Detect which cell encompasses the target text, then output its [X, Y] center coordinate. 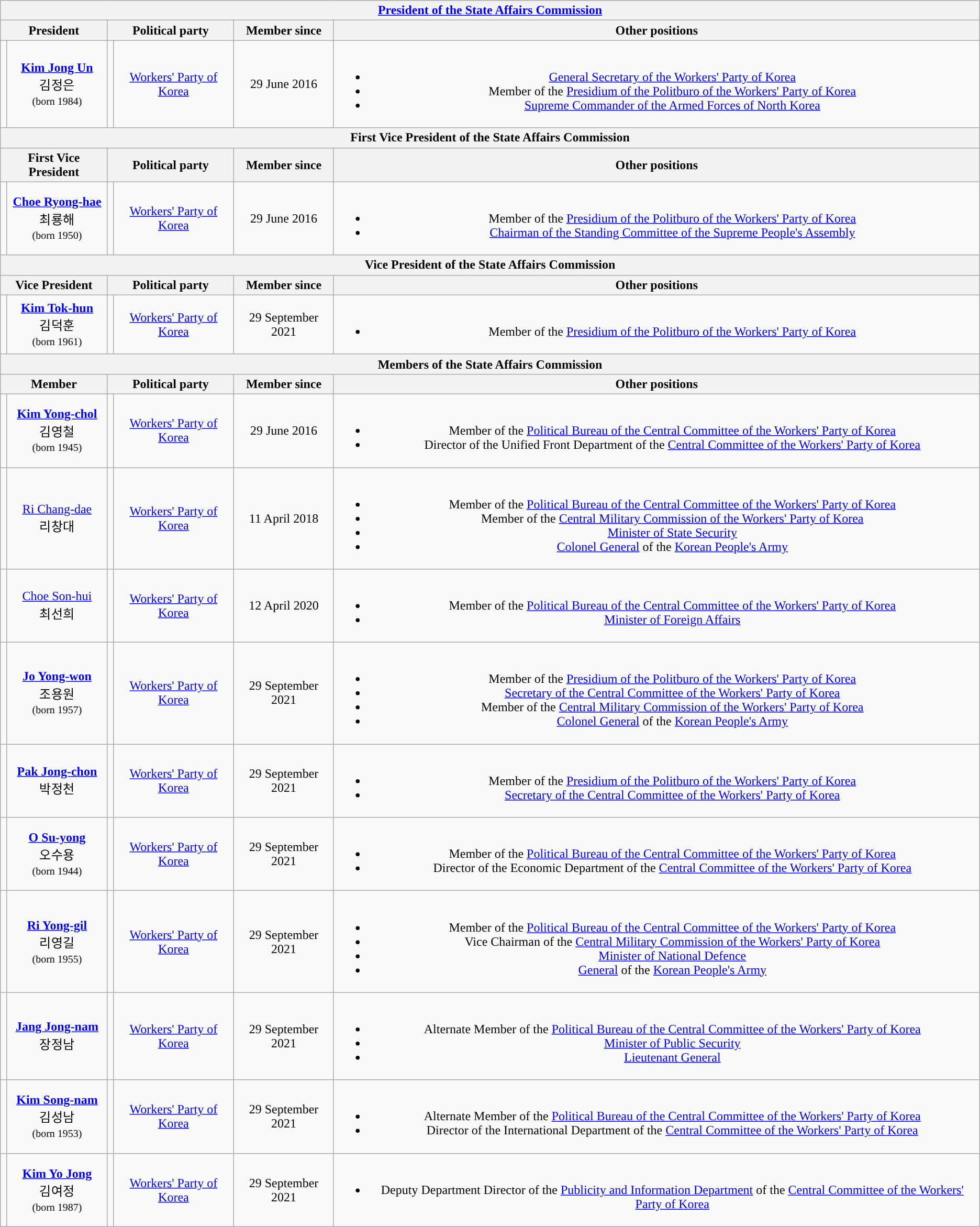
Ri Chang-dae리창대 [57, 518]
Member [54, 384]
Kim Song-nam김성남(born 1953) [57, 1117]
Pak Jong-chon박정천 [57, 781]
Choe Son-hui최선희 [57, 606]
Choe Ryong-hae최룡해(born 1950) [57, 218]
Jo Yong-won조용원(born 1957) [57, 693]
Member of the Presidium of the Politburo of the Workers' Party of Korea [656, 325]
President [54, 30]
Member of the Presidium of the Politburo of the Workers' Party of KoreaChairman of the Standing Committee of the Supreme People's Assembly [656, 218]
Kim Yo Jong김여정(born 1987) [57, 1190]
Members of the State Affairs Commission [490, 364]
Vice President of the State Affairs Commission [490, 265]
Member of the Political Bureau of the Central Committee of the Workers' Party of KoreaMinister of Foreign Affairs [656, 606]
Jang Jong-nam장정남 [57, 1036]
President of the State Affairs Commission [490, 10]
Member of the Presidium of the Politburo of the Workers' Party of KoreaSecretary of the Central Committee of the Workers' Party of Korea [656, 781]
12 April 2020 [284, 606]
Vice President [54, 285]
Kim Jong Un김정은(born 1984) [57, 84]
Kim Tok-hun김덕훈(born 1961) [57, 325]
O Su-yong오수용(born 1944) [57, 854]
Deputy Department Director of the Publicity and Information Department of the Central Committee of the Workers' Party of Korea [656, 1190]
Ri Yong-gil리영길(born 1955) [57, 942]
Kim Yong-chol김영철(born 1945) [57, 430]
Alternate Member of the Political Bureau of the Central Committee of the Workers' Party of KoreaMinister of Public SecurityLieutenant General [656, 1036]
First Vice President of the State Affairs Commission [490, 138]
First Vice President [54, 164]
11 April 2018 [284, 518]
